Locate the cell with the specified text and output its (x, y) center coordinate. 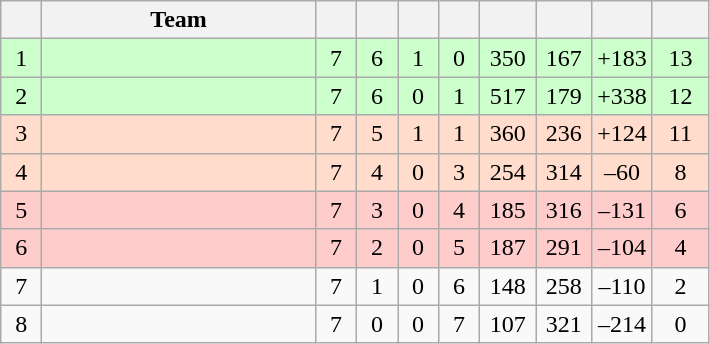
Team (179, 20)
350 (508, 58)
–131 (622, 210)
316 (564, 210)
291 (564, 248)
236 (564, 134)
+338 (622, 96)
179 (564, 96)
321 (564, 324)
517 (508, 96)
148 (508, 286)
–104 (622, 248)
13 (680, 58)
11 (680, 134)
185 (508, 210)
107 (508, 324)
+183 (622, 58)
+124 (622, 134)
314 (564, 172)
–214 (622, 324)
–60 (622, 172)
360 (508, 134)
187 (508, 248)
–110 (622, 286)
167 (564, 58)
12 (680, 96)
258 (564, 286)
254 (508, 172)
